For the text-containing cell, return its midpoint in (X, Y) coordinate format. 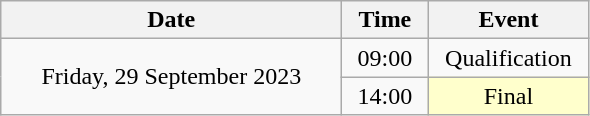
09:00 (385, 58)
Qualification (508, 58)
Time (385, 20)
Date (172, 20)
Final (508, 96)
Friday, 29 September 2023 (172, 77)
Event (508, 20)
14:00 (385, 96)
